Output the (X, Y) coordinate of the center of the cell containing the given text.  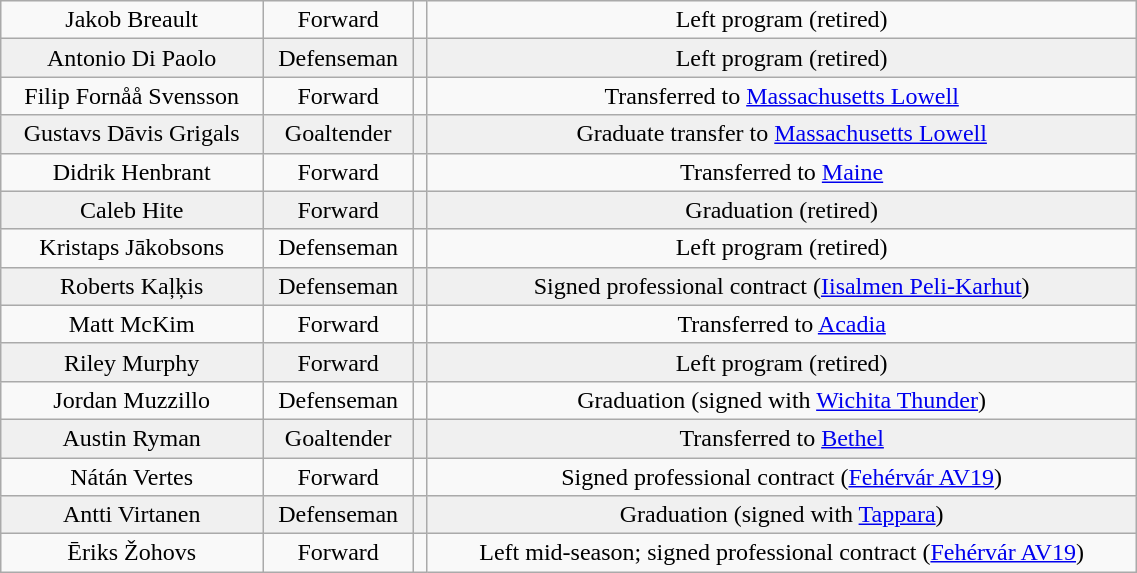
Jakob Breault (132, 20)
Ēriks Žohovs (132, 553)
Jordan Muzzillo (132, 400)
Graduation (signed with Wichita Thunder) (781, 400)
Graduation (signed with Tappara) (781, 515)
Transferred to Massachusetts Lowell (781, 96)
Transferred to Acadia (781, 324)
Signed professional contract (Iisalmen Peli-Karhut) (781, 286)
Left mid-season; signed professional contract (Fehérvár AV19) (781, 553)
Caleb Hite (132, 210)
Antonio Di Paolo (132, 58)
Roberts Kaļķis (132, 286)
Graduate transfer to Massachusetts Lowell (781, 134)
Didrik Henbrant (132, 172)
Transferred to Bethel (781, 438)
Riley Murphy (132, 362)
Signed professional contract (Fehérvár AV19) (781, 477)
Graduation (retired) (781, 210)
Filip Fornåå Svensson (132, 96)
Transferred to Maine (781, 172)
Antti Virtanen (132, 515)
Gustavs Dāvis Grigals (132, 134)
Nátán Vertes (132, 477)
Matt McKim (132, 324)
Austin Ryman (132, 438)
Kristaps Jākobsons (132, 248)
